Locate the cell with the specified text and output its [x, y] center coordinate. 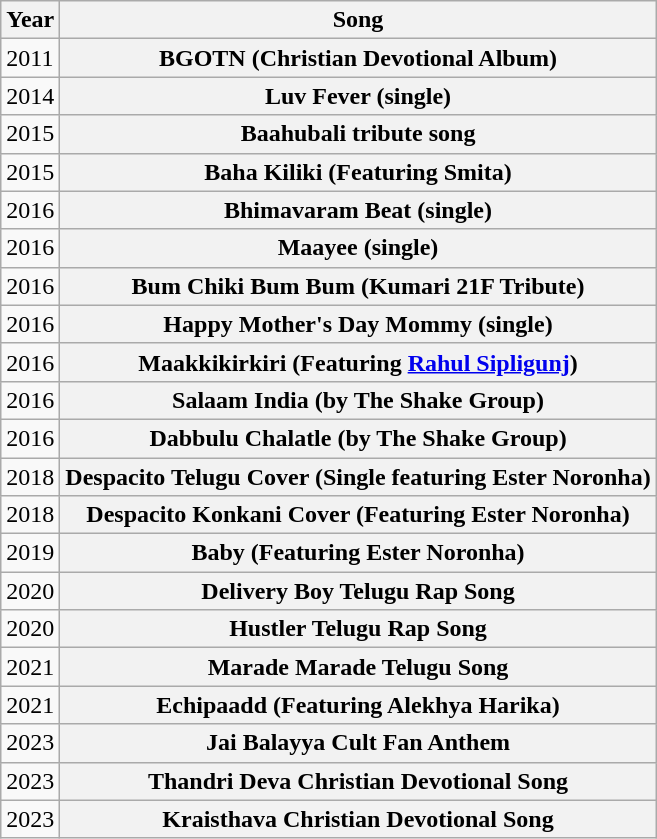
2014 [30, 96]
Year [30, 20]
Salaam India (by The Shake Group) [358, 400]
Marade Marade Telugu Song [358, 667]
Dabbulu Chalatle (by The Shake Group) [358, 438]
Luv Fever (single) [358, 96]
2011 [30, 58]
2019 [30, 553]
BGOTN (Christian Devotional Album) [358, 58]
Baby (Featuring Ester Noronha) [358, 553]
Despacito Telugu Cover (Single featuring Ester Noronha) [358, 477]
Kraisthava Christian Devotional Song [358, 819]
Echipaadd (Featuring Alekhya Harika) [358, 705]
Maakkikirkiri (Featuring Rahul Sipligunj) [358, 362]
Baahubali tribute song [358, 134]
Happy Mother's Day Mommy (single) [358, 324]
Baha Kiliki (Featuring Smita) [358, 172]
Delivery Boy Telugu Rap Song [358, 591]
Bhimavaram Beat (single) [358, 210]
Hustler Telugu Rap Song [358, 629]
Thandri Deva Christian Devotional Song [358, 781]
Bum Chiki Bum Bum (Kumari 21F Tribute) [358, 286]
Maayee (single) [358, 248]
Song [358, 20]
Jai Balayya Cult Fan Anthem [358, 743]
Despacito Konkani Cover (Featuring Ester Noronha) [358, 515]
